From the cell containing the given text, extract its center point as [x, y] coordinate. 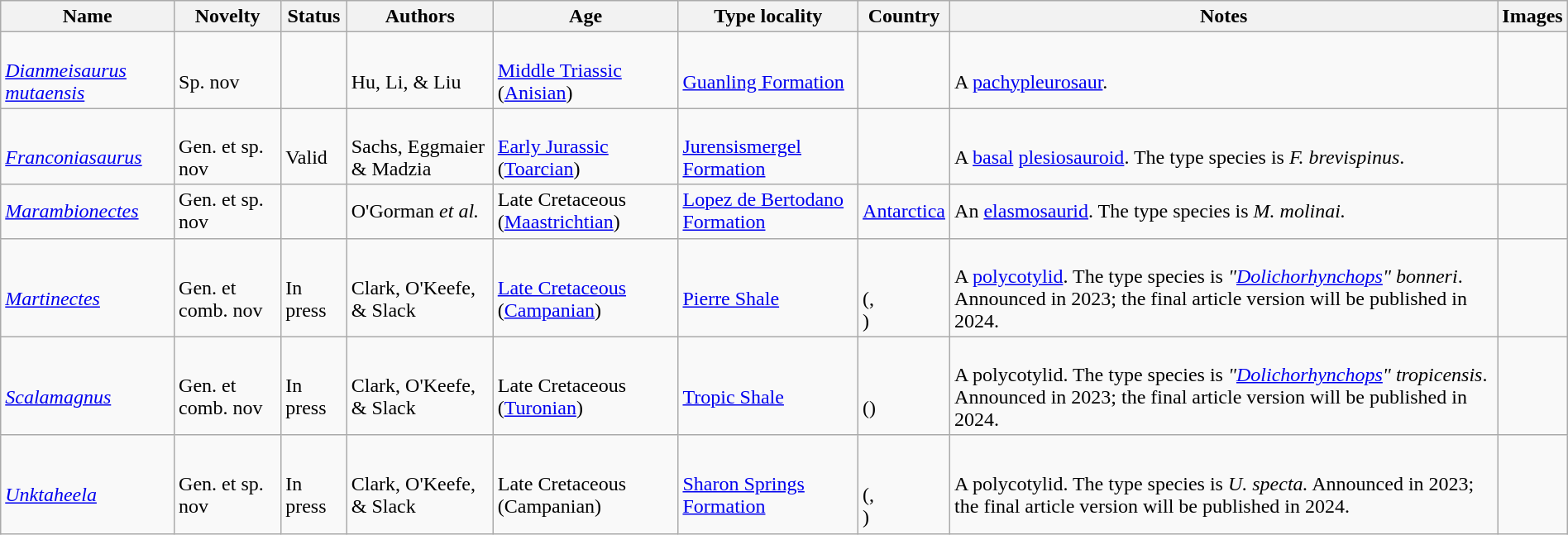
Late Cretaceous (Turonian) [586, 385]
Lopez de Bertodano Formation [768, 212]
Country [905, 17]
Type locality [768, 17]
Dianmeisaurus mutaensis [88, 70]
Age [586, 17]
() [905, 385]
Status [314, 17]
Late Cretaceous (Maastrichtian) [586, 212]
An elasmosaurid. The type species is M. molinai. [1224, 212]
A basal plesiosauroid. The type species is F. brevispinus. [1224, 146]
Guanling Formation [768, 70]
Notes [1224, 17]
Tropic Shale [768, 385]
Images [1532, 17]
Antarctica [905, 212]
O'Gorman et al. [420, 212]
Sp. nov [228, 70]
Novelty [228, 17]
Sachs, Eggmaier & Madzia [420, 146]
A pachypleurosaur. [1224, 70]
A polycotylid. The type species is "Dolichorhynchops" bonneri. Announced in 2023; the final article version will be published in 2024. [1224, 288]
Early Jurassic (Toarcian) [586, 146]
Marambionectes [88, 212]
Sharon Springs Formation [768, 485]
Middle Triassic (Anisian) [586, 70]
Valid [314, 146]
A polycotylid. The type species is U. specta. Announced in 2023; the final article version will be published in 2024. [1224, 485]
Name [88, 17]
Authors [420, 17]
Franconiasaurus [88, 146]
Jurensismergel Formation [768, 146]
A polycotylid. The type species is "Dolichorhynchops" tropicensis. Announced in 2023; the final article version will be published in 2024. [1224, 385]
Pierre Shale [768, 288]
Scalamagnus [88, 385]
Hu, Li, & Liu [420, 70]
Unktaheela [88, 485]
Martinectes [88, 288]
